Detect which cell encompasses the target text, then output its (x, y) center coordinate. 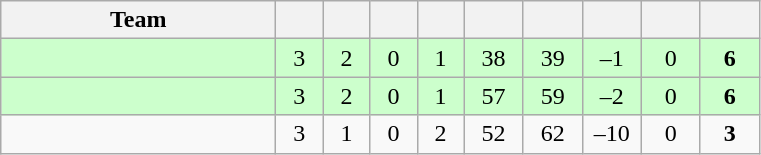
62 (552, 134)
–1 (612, 58)
52 (494, 134)
57 (494, 96)
59 (552, 96)
38 (494, 58)
–10 (612, 134)
Team (138, 20)
39 (552, 58)
–2 (612, 96)
